From the cell containing the given text, extract its center point as (X, Y) coordinate. 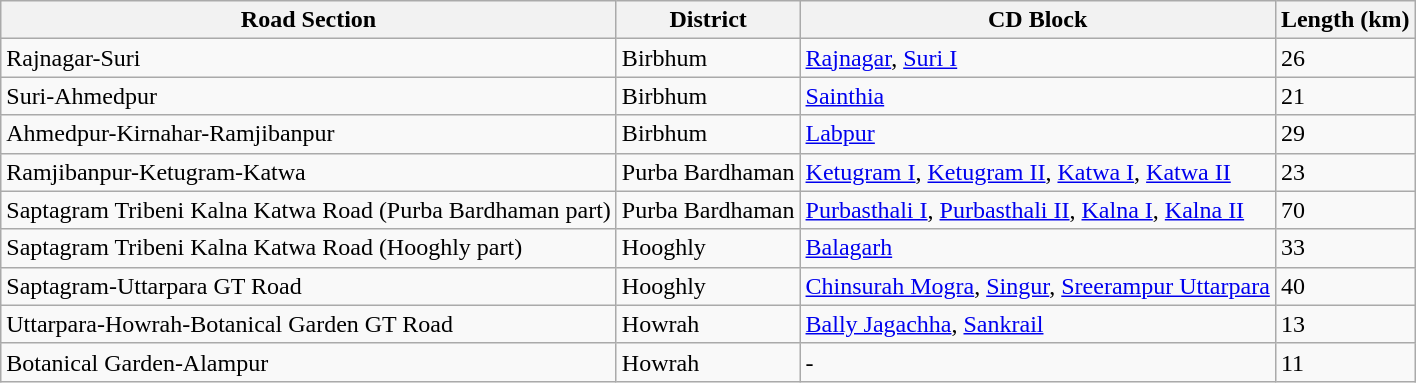
Saptagram-Uttarpara GT Road (309, 286)
Sainthia (1038, 96)
Road Section (309, 20)
Saptagram Tribeni Kalna Katwa Road (Purba Bardhaman part) (309, 210)
40 (1345, 286)
Ramjibanpur-Ketugram-Katwa (309, 172)
11 (1345, 362)
21 (1345, 96)
29 (1345, 134)
District (708, 20)
70 (1345, 210)
Rajnagar, Suri I (1038, 58)
- (1038, 362)
Botanical Garden-Alampur (309, 362)
Ahmedpur-Kirnahar-Ramjibanpur (309, 134)
Chinsurah Mogra, Singur, Sreerampur Uttarpara (1038, 286)
13 (1345, 324)
Uttarpara-Howrah-Botanical Garden GT Road (309, 324)
Length (km) (1345, 20)
33 (1345, 248)
Balagarh (1038, 248)
CD Block (1038, 20)
Rajnagar-Suri (309, 58)
Saptagram Tribeni Kalna Katwa Road (Hooghly part) (309, 248)
Purbasthali I, Purbasthali II, Kalna I, Kalna II (1038, 210)
Ketugram I, Ketugram II, Katwa I, Katwa II (1038, 172)
26 (1345, 58)
Bally Jagachha, Sankrail (1038, 324)
Labpur (1038, 134)
Suri-Ahmedpur (309, 96)
23 (1345, 172)
